Scan for the cell matching the given text and deliver its (X, Y) coordinate at center. 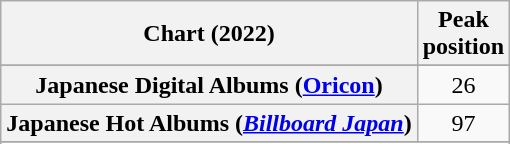
Japanese Hot Albums (Billboard Japan) (209, 123)
Peakposition (463, 34)
26 (463, 85)
97 (463, 123)
Chart (2022) (209, 34)
Japanese Digital Albums (Oricon) (209, 85)
